Return [x, y] of the center of cell containing provided text 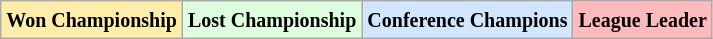
Won Championship [92, 20]
League Leader [642, 20]
Conference Champions [468, 20]
Lost Championship [272, 20]
